Determine the [X, Y] coordinate at the center of the cell enclosing the given text.  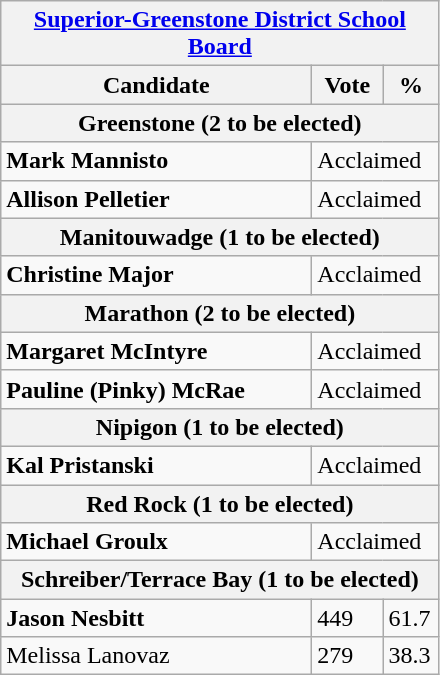
Manitouwadge (1 to be elected) [220, 237]
% [411, 85]
Schreiber/Terrace Bay (1 to be elected) [220, 580]
38.3 [411, 656]
Kal Pristanski [156, 465]
Christine Major [156, 275]
Mark Mannisto [156, 161]
61.7 [411, 618]
Vote [348, 85]
449 [348, 618]
Red Rock (1 to be elected) [220, 503]
Allison Pelletier [156, 199]
Greenstone (2 to be elected) [220, 123]
Melissa Lanovaz [156, 656]
Nipigon (1 to be elected) [220, 427]
Pauline (Pinky) McRae [156, 389]
Margaret McIntyre [156, 351]
Michael Groulx [156, 542]
Marathon (2 to be elected) [220, 313]
Jason Nesbitt [156, 618]
279 [348, 656]
Superior-Greenstone District School Board [220, 34]
Candidate [156, 85]
